Search for the cell housing the specified text and yield its (x, y) center coordinate. 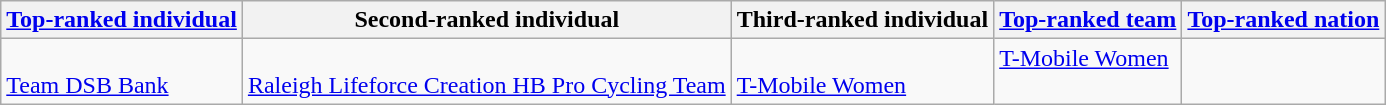
Second-ranked individual (486, 20)
Top-ranked individual (122, 20)
Team DSB Bank (122, 72)
Raleigh Lifeforce Creation HB Pro Cycling Team (486, 72)
Top-ranked nation (1284, 20)
Top-ranked team (1088, 20)
Third-ranked individual (862, 20)
